Return [x, y] of the center of cell containing provided text 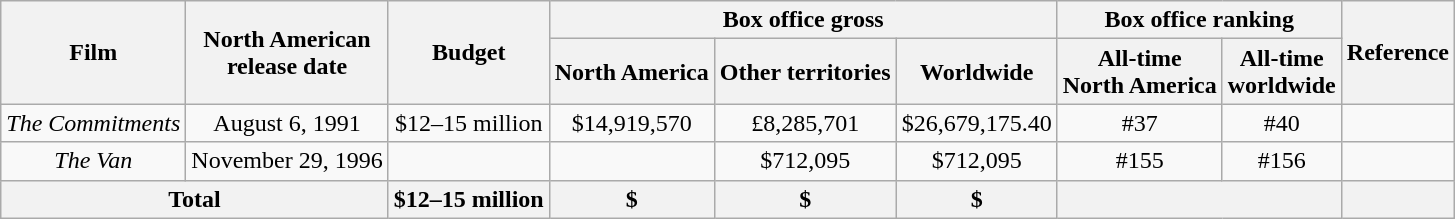
Other territories [805, 72]
August 6, 1991 [287, 123]
Reference [1398, 52]
£8,285,701 [805, 123]
November 29, 1996 [287, 161]
Worldwide [976, 72]
#155 [1140, 161]
All-timeworldwide [1282, 72]
Total [194, 199]
#156 [1282, 161]
#37 [1140, 123]
All-timeNorth America [1140, 72]
North American release date [287, 52]
Box office ranking [1199, 20]
Film [94, 52]
The Commitments [94, 123]
The Van [94, 161]
#40 [1282, 123]
$26,679,175.40 [976, 123]
Box office gross [803, 20]
$14,919,570 [632, 123]
Budget [468, 52]
North America [632, 72]
